Locate the cell with the specified text and output its [x, y] center coordinate. 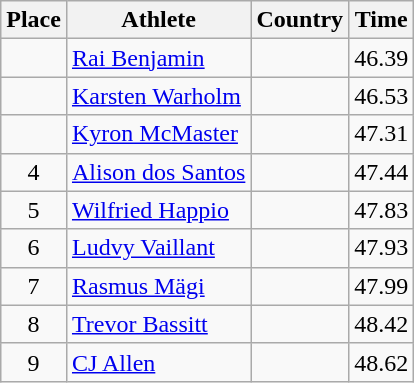
6 [34, 248]
47.93 [382, 248]
Rasmus Mägi [158, 286]
4 [34, 172]
9 [34, 362]
46.53 [382, 96]
46.39 [382, 58]
Ludvy Vaillant [158, 248]
Place [34, 20]
48.42 [382, 324]
Kyron McMaster [158, 134]
Rai Benjamin [158, 58]
Alison dos Santos [158, 172]
7 [34, 286]
CJ Allen [158, 362]
5 [34, 210]
Karsten Warholm [158, 96]
8 [34, 324]
47.44 [382, 172]
47.31 [382, 134]
48.62 [382, 362]
47.83 [382, 210]
Athlete [158, 20]
47.99 [382, 286]
Trevor Bassitt [158, 324]
Wilfried Happio [158, 210]
Country [300, 20]
Time [382, 20]
